Identify which cell holds the provided text, then report its (x, y) central coordinate. 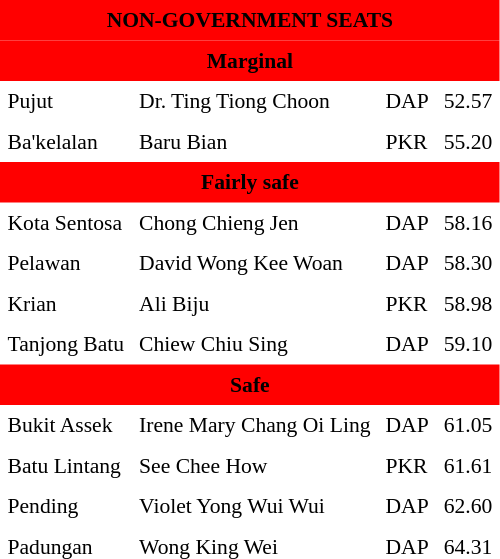
58.98 (468, 303)
Pelawan (66, 263)
Pending (66, 506)
Chong Chieng Jen (255, 222)
58.16 (468, 222)
Baru Bian (255, 141)
Ba'kelalan (66, 141)
Violet Yong Wui Wui (255, 506)
58.30 (468, 263)
62.60 (468, 506)
Fairly safe (250, 182)
55.20 (468, 141)
Marginal (250, 60)
Irene Mary Chang Oi Ling (255, 425)
Bukit Assek (66, 425)
Pujut (66, 101)
Batu Lintang (66, 465)
59.10 (468, 344)
Tanjong Batu (66, 344)
52.57 (468, 101)
Chiew Chiu Sing (255, 344)
Dr. Ting Tiong Choon (255, 101)
Kota Sentosa (66, 222)
NON-GOVERNMENT SEATS (250, 20)
See Chee How (255, 465)
Ali Biju (255, 303)
Safe (250, 384)
David Wong Kee Woan (255, 263)
Krian (66, 303)
61.61 (468, 465)
61.05 (468, 425)
